Search for the cell housing the specified text and yield its (x, y) center coordinate. 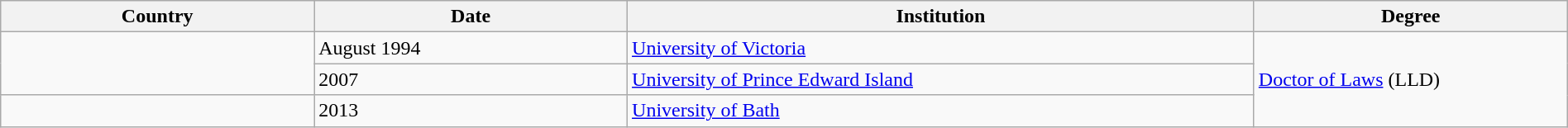
University of Prince Edward Island (941, 79)
August 1994 (471, 48)
University of Victoria (941, 48)
University of Bath (941, 111)
Doctor of Laws (LLD) (1411, 79)
Country (157, 17)
Institution (941, 17)
Degree (1411, 17)
Date (471, 17)
2007 (471, 79)
2013 (471, 111)
